From the cell containing the given text, extract its center point as (x, y) coordinate. 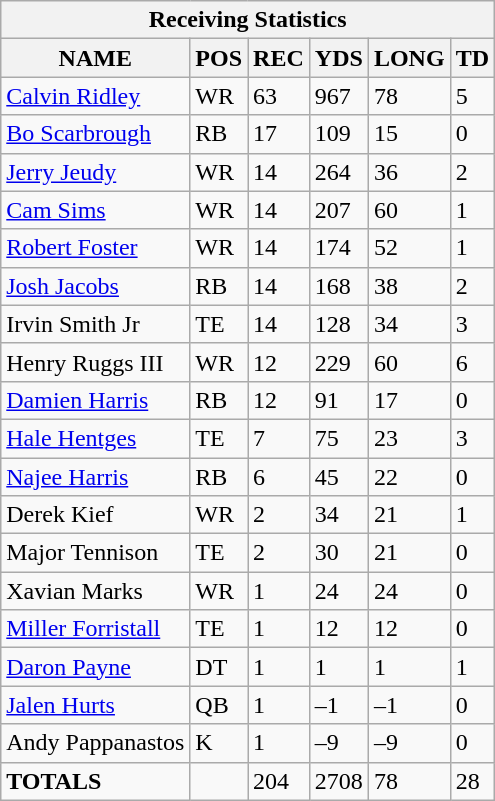
22 (409, 477)
30 (338, 553)
128 (338, 324)
NAME (96, 58)
109 (338, 134)
38 (409, 286)
Robert Foster (96, 248)
Daron Payne (96, 667)
YDS (338, 58)
Jalen Hurts (96, 705)
LONG (409, 58)
Derek Kief (96, 515)
91 (338, 400)
Henry Ruggs III (96, 362)
168 (338, 286)
Damien Harris (96, 400)
7 (279, 438)
204 (279, 781)
TOTALS (96, 781)
Major Tennison (96, 553)
Andy Pappanastos (96, 743)
Receiving Statistics (248, 20)
2708 (338, 781)
QB (219, 705)
174 (338, 248)
Xavian Marks (96, 591)
Calvin Ridley (96, 96)
967 (338, 96)
45 (338, 477)
63 (279, 96)
Najee Harris (96, 477)
REC (279, 58)
75 (338, 438)
36 (409, 172)
Bo Scarbrough (96, 134)
28 (472, 781)
207 (338, 210)
15 (409, 134)
52 (409, 248)
Miller Forristall (96, 629)
DT (219, 667)
Cam Sims (96, 210)
23 (409, 438)
POS (219, 58)
Hale Hentges (96, 438)
Irvin Smith Jr (96, 324)
264 (338, 172)
229 (338, 362)
TD (472, 58)
Josh Jacobs (96, 286)
5 (472, 96)
K (219, 743)
Jerry Jeudy (96, 172)
